Find where the given text appears and provide that cell's center as [X, Y] coordinate. 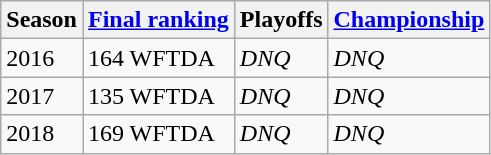
Final ranking [158, 20]
2017 [42, 96]
169 WFTDA [158, 134]
2018 [42, 134]
Playoffs [281, 20]
2016 [42, 58]
164 WFTDA [158, 58]
135 WFTDA [158, 96]
Season [42, 20]
Championship [409, 20]
